Return [X, Y] of the center of cell containing provided text 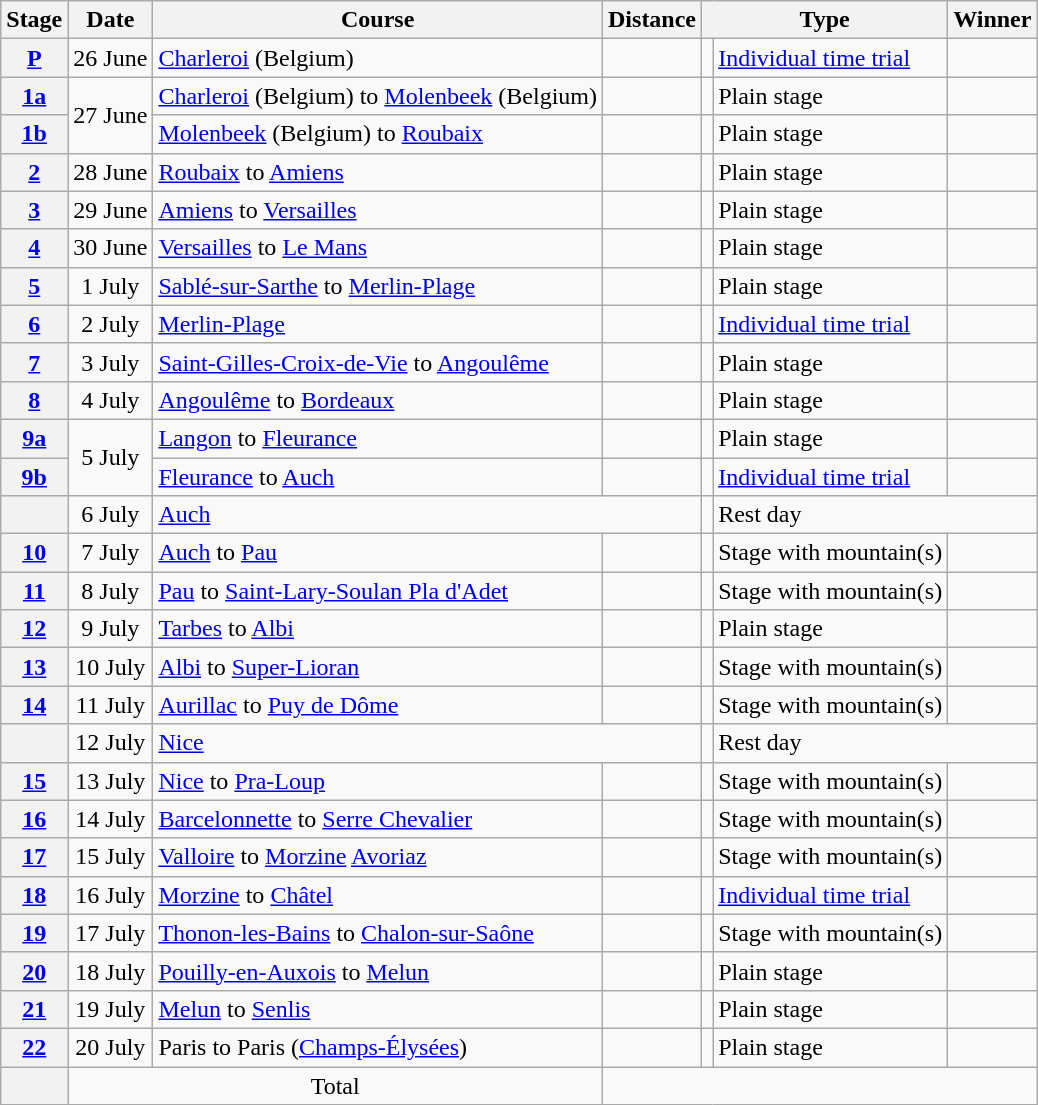
19 July [110, 1009]
11 [34, 591]
28 June [110, 172]
Charleroi (Belgium) [378, 58]
29 June [110, 210]
Auch to Pau [378, 553]
27 June [110, 115]
Versailles to Le Mans [378, 248]
8 [34, 400]
Fleurance to Auch [378, 477]
16 July [110, 895]
Aurillac to Puy de Dôme [378, 705]
20 July [110, 1047]
Stage [34, 20]
Type [825, 20]
Distance [652, 20]
17 [34, 857]
18 [34, 895]
Merlin-Plage [378, 324]
12 [34, 629]
Albi to Super-Lioran [378, 667]
Langon to Fleurance [378, 438]
13 [34, 667]
Saint-Gilles-Croix-de-Vie to Angoulême [378, 362]
22 [34, 1047]
Pau to Saint-Lary-Soulan Pla d'Adet [378, 591]
12 July [110, 743]
Winner [992, 20]
1b [34, 134]
17 July [110, 933]
Melun to Senlis [378, 1009]
11 July [110, 705]
18 July [110, 971]
8 July [110, 591]
Date [110, 20]
1a [34, 96]
15 July [110, 857]
21 [34, 1009]
16 [34, 819]
9 July [110, 629]
Valloire to Morzine Avoriaz [378, 857]
Pouilly-en-Auxois to Melun [378, 971]
10 [34, 553]
26 June [110, 58]
10 July [110, 667]
Total [336, 1085]
Barcelonnette to Serre Chevalier [378, 819]
30 June [110, 248]
Sablé-sur-Sarthe to Merlin-Plage [378, 286]
6 [34, 324]
5 [34, 286]
14 [34, 705]
Morzine to Châtel [378, 895]
4 [34, 248]
Nice [428, 743]
1 July [110, 286]
Roubaix to Amiens [378, 172]
Charleroi (Belgium) to Molenbeek (Belgium) [378, 96]
Molenbeek (Belgium) to Roubaix [378, 134]
Auch [428, 515]
Tarbes to Albi [378, 629]
6 July [110, 515]
Nice to Pra-Loup [378, 781]
19 [34, 933]
Angoulême to Bordeaux [378, 400]
Thonon-les-Bains to Chalon-sur-Saône [378, 933]
20 [34, 971]
2 [34, 172]
14 July [110, 819]
7 July [110, 553]
P [34, 58]
Amiens to Versailles [378, 210]
13 July [110, 781]
7 [34, 362]
5 July [110, 457]
9a [34, 438]
3 [34, 210]
Paris to Paris (Champs-Élysées) [378, 1047]
Course [378, 20]
3 July [110, 362]
4 July [110, 400]
15 [34, 781]
2 July [110, 324]
9b [34, 477]
